Search for the cell housing the specified text and yield its [x, y] center coordinate. 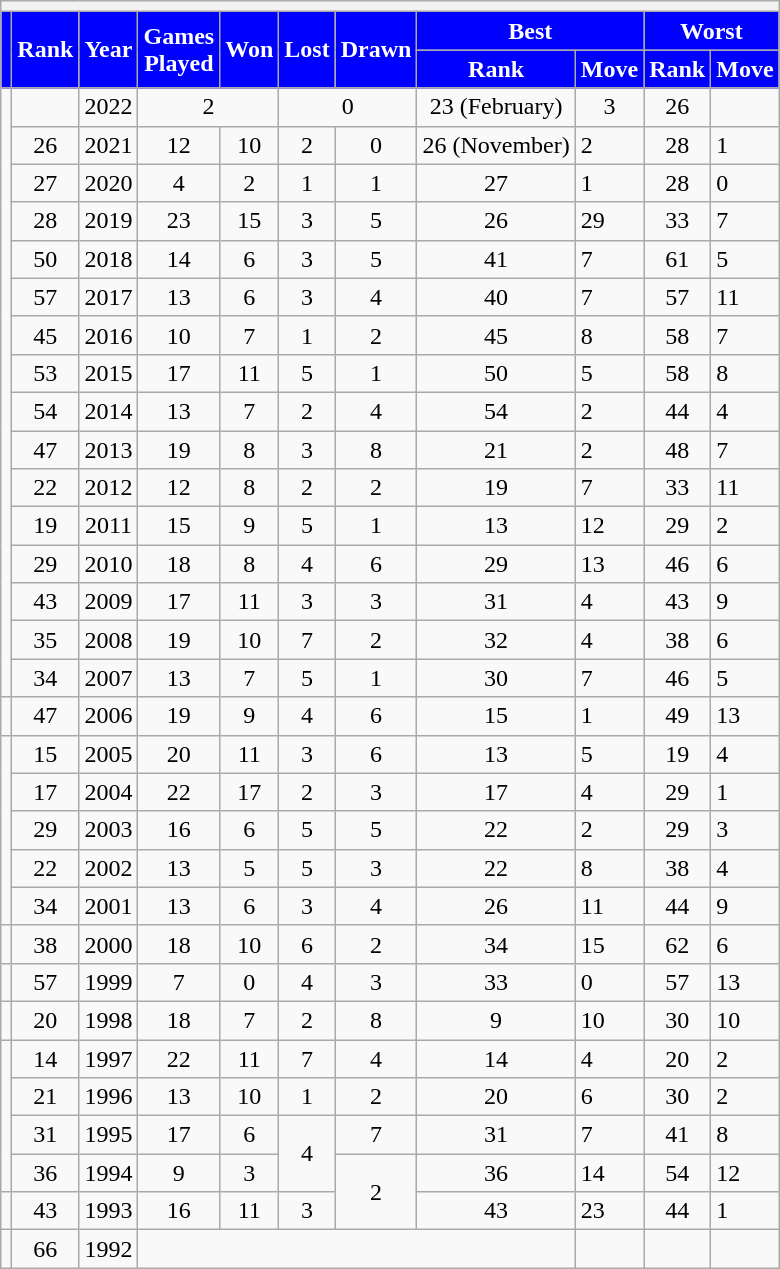
2011 [108, 526]
2008 [108, 640]
53 [46, 373]
2017 [108, 297]
1994 [108, 1173]
2004 [108, 792]
32 [496, 640]
2022 [108, 107]
2009 [108, 602]
2005 [108, 754]
1999 [108, 982]
1997 [108, 1059]
26 (November) [496, 145]
2010 [108, 564]
GamesPlayed [179, 50]
2015 [108, 373]
Worst [712, 31]
Lost [307, 50]
61 [678, 259]
Year [108, 50]
2013 [108, 449]
2003 [108, 830]
Won [250, 50]
40 [496, 297]
1995 [108, 1135]
2012 [108, 488]
62 [678, 944]
2021 [108, 145]
2001 [108, 906]
2019 [108, 221]
1993 [108, 1211]
2018 [108, 259]
35 [46, 640]
1998 [108, 1020]
66 [46, 1249]
2002 [108, 868]
Drawn [376, 50]
2007 [108, 678]
Best [530, 31]
2000 [108, 944]
2020 [108, 183]
2014 [108, 411]
2006 [108, 716]
48 [678, 449]
2016 [108, 335]
1992 [108, 1249]
23 (February) [496, 107]
49 [678, 716]
1996 [108, 1097]
